Output the [x, y] coordinate of the center of the cell containing the given text.  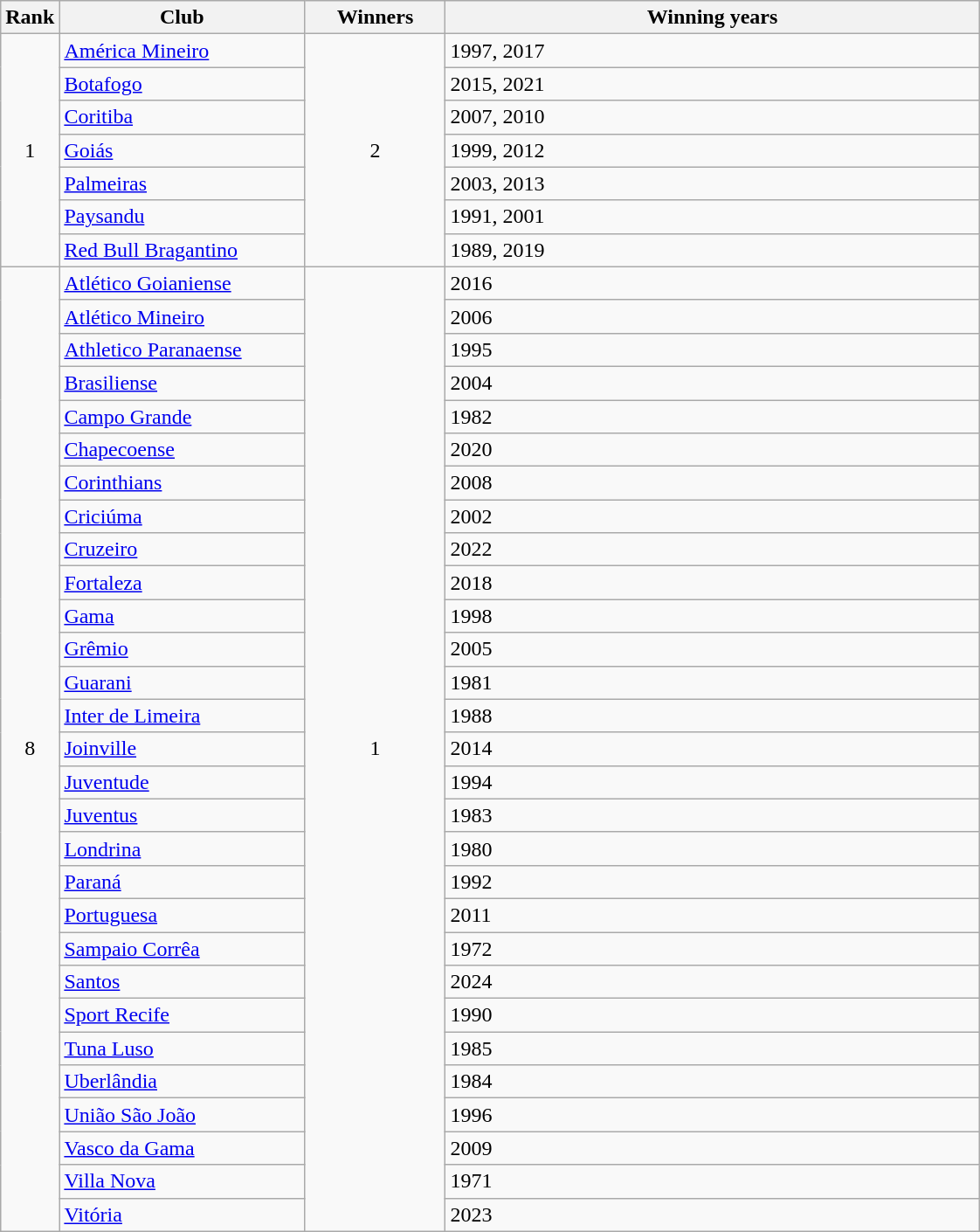
1997, 2017 [713, 51]
Tuna Luso [182, 1049]
Uberlândia [182, 1082]
Guarani [182, 682]
1996 [713, 1115]
2016 [713, 283]
América Mineiro [182, 51]
1985 [713, 1049]
2023 [713, 1215]
2011 [713, 915]
Fortaleza [182, 583]
1971 [713, 1181]
1980 [713, 848]
Inter de Limeira [182, 716]
Brasiliense [182, 383]
2007, 2010 [713, 117]
Corinthians [182, 483]
Campo Grande [182, 417]
Paysandu [182, 217]
1982 [713, 417]
Cruzeiro [182, 550]
1995 [713, 350]
Paraná [182, 882]
2014 [713, 749]
1988 [713, 716]
1989, 2019 [713, 250]
1992 [713, 882]
Villa Nova [182, 1181]
Gama [182, 616]
Sport Recife [182, 1015]
Juventude [182, 782]
Portuguesa [182, 915]
1991, 2001 [713, 217]
Juventus [182, 815]
1994 [713, 782]
2005 [713, 649]
1983 [713, 815]
8 [30, 749]
1981 [713, 682]
Palmeiras [182, 183]
Athletico Paranaense [182, 350]
Club [182, 17]
Chapecoense [182, 450]
1972 [713, 948]
Botafogo [182, 84]
Santos [182, 982]
1999, 2012 [713, 150]
2015, 2021 [713, 84]
2024 [713, 982]
Red Bull Bragantino [182, 250]
Goiás [182, 150]
Grêmio [182, 649]
Atlético Mineiro [182, 316]
União São João [182, 1115]
2022 [713, 550]
Winners [376, 17]
Sampaio Corrêa [182, 948]
2020 [713, 450]
2006 [713, 316]
Coritiba [182, 117]
Joinville [182, 749]
2009 [713, 1148]
1998 [713, 616]
Winning years [713, 17]
2003, 2013 [713, 183]
Atlético Goianiense [182, 283]
2008 [713, 483]
Vitória [182, 1215]
1990 [713, 1015]
2 [376, 150]
Londrina [182, 848]
1984 [713, 1082]
Rank [30, 17]
2004 [713, 383]
Vasco da Gama [182, 1148]
2002 [713, 516]
2018 [713, 583]
Criciúma [182, 516]
